Capture the cell that displays the provided text and extract its [X, Y] central coordinate. 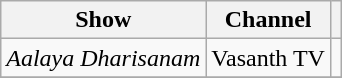
Aalaya Dharisanam [104, 58]
Show [104, 20]
Channel [268, 20]
Vasanth TV [268, 58]
